Determine the (x, y) coordinate at the center of the cell enclosing the given text.  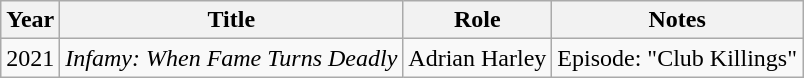
Notes (678, 20)
2021 (30, 58)
Role (478, 20)
Year (30, 20)
Infamy: When Fame Turns Deadly (232, 58)
Adrian Harley (478, 58)
Title (232, 20)
Episode: "Club Killings" (678, 58)
